Return [x, y] of the center of cell containing provided text 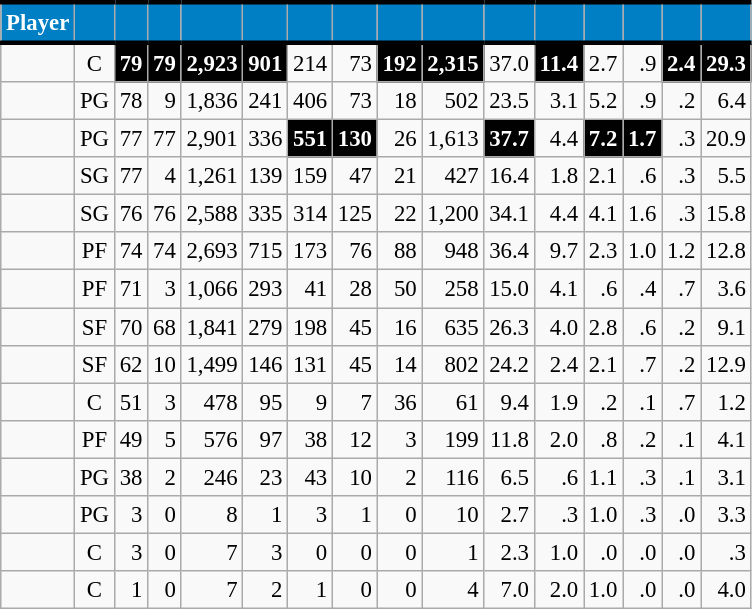
293 [266, 289]
146 [266, 364]
71 [130, 289]
551 [310, 139]
24.2 [509, 364]
1,841 [212, 327]
97 [266, 439]
15.0 [509, 289]
1,261 [212, 176]
9.4 [509, 402]
47 [354, 176]
41 [310, 289]
6.4 [726, 101]
95 [266, 402]
2.8 [604, 327]
948 [453, 251]
5.5 [726, 176]
1.1 [604, 477]
34.1 [509, 214]
576 [212, 439]
88 [400, 251]
336 [266, 139]
715 [266, 251]
43 [310, 477]
.4 [642, 289]
139 [266, 176]
36.4 [509, 251]
1,200 [453, 214]
214 [310, 62]
3.6 [726, 289]
18 [400, 101]
130 [354, 139]
1.6 [642, 214]
11.8 [509, 439]
8 [212, 515]
14 [400, 364]
5.2 [604, 101]
12 [354, 439]
51 [130, 402]
192 [400, 62]
21 [400, 176]
1.9 [558, 402]
28 [354, 289]
802 [453, 364]
635 [453, 327]
173 [310, 251]
6.5 [509, 477]
11.4 [558, 62]
125 [354, 214]
335 [266, 214]
12.9 [726, 364]
62 [130, 364]
279 [266, 327]
.8 [604, 439]
16 [400, 327]
2,901 [212, 139]
61 [453, 402]
478 [212, 402]
70 [130, 327]
199 [453, 439]
1.8 [558, 176]
2,923 [212, 62]
16.4 [509, 176]
3.3 [726, 515]
406 [310, 101]
12.8 [726, 251]
314 [310, 214]
1,613 [453, 139]
68 [164, 327]
15.8 [726, 214]
502 [453, 101]
198 [310, 327]
246 [212, 477]
26.3 [509, 327]
22 [400, 214]
1,836 [212, 101]
9.7 [558, 251]
23.5 [509, 101]
258 [453, 289]
26 [400, 139]
5 [164, 439]
7.0 [509, 590]
37.7 [509, 139]
Player [38, 22]
159 [310, 176]
23 [266, 477]
116 [453, 477]
1,499 [212, 364]
9.1 [726, 327]
131 [310, 364]
901 [266, 62]
241 [266, 101]
20.9 [726, 139]
49 [130, 439]
37.0 [509, 62]
29.3 [726, 62]
1.7 [642, 139]
7.2 [604, 139]
36 [400, 402]
50 [400, 289]
1,066 [212, 289]
427 [453, 176]
2,588 [212, 214]
2,693 [212, 251]
78 [130, 101]
2,315 [453, 62]
